Extract the (X, Y) coordinate from the center of the cell holding the provided text.  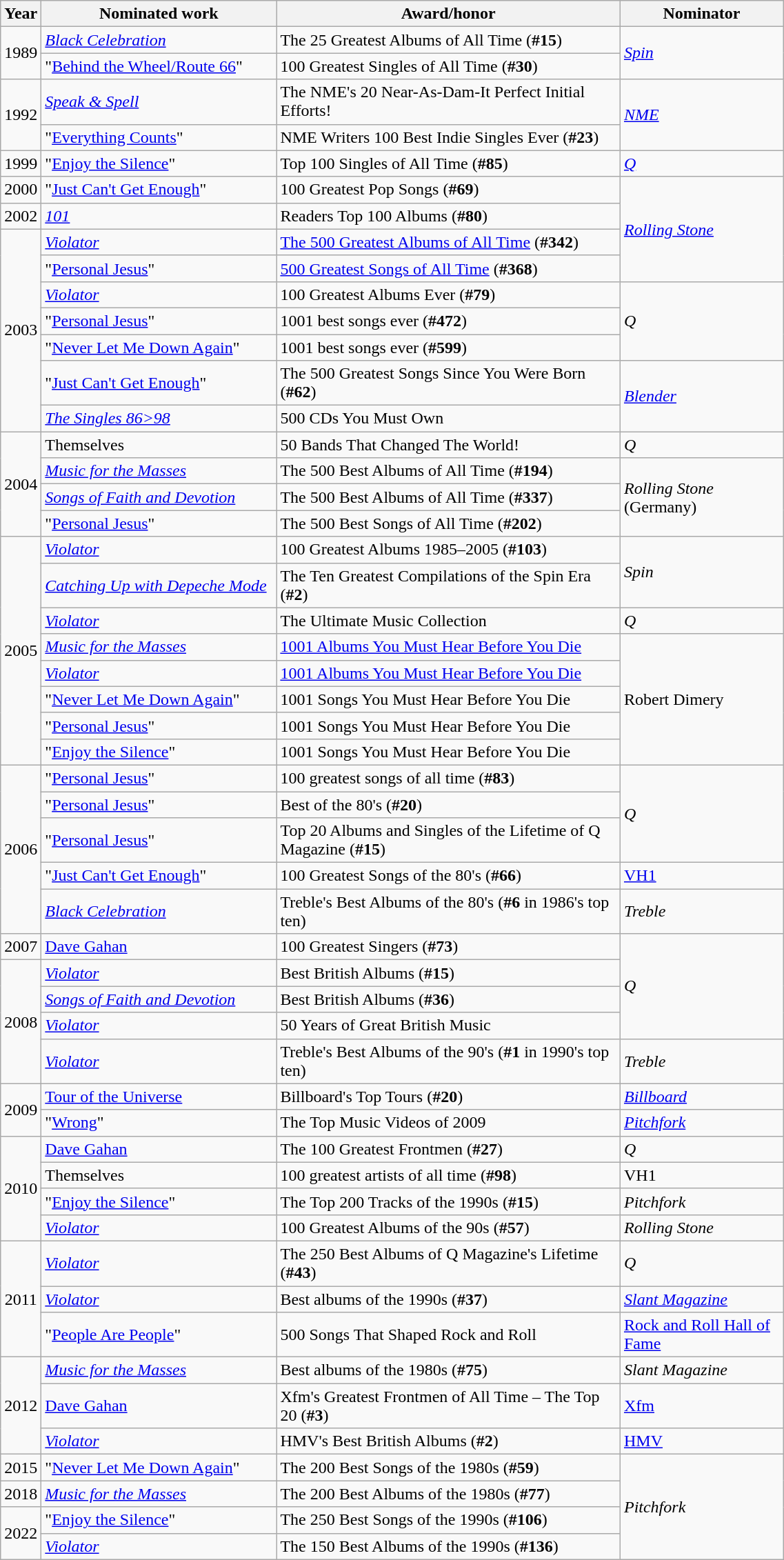
"People Are People" (159, 1335)
1999 (21, 163)
Catching Up with Depeche Mode (159, 585)
Best albums of the 1990s (#37) (448, 1299)
2002 (21, 216)
Blender (701, 396)
Top 100 Singles of All Time (#85) (448, 163)
The Singles 86>98 (159, 419)
Nominator (701, 14)
Speak & Spell (159, 102)
101 (159, 216)
The 500 Best Albums of All Time (#337) (448, 497)
Tour of the Universe (159, 1097)
Top 20 Albums and Singles of the Lifetime of Q Magazine (#15) (448, 840)
50 Bands That Changed The World! (448, 445)
Xfm's Greatest Frontmen of All Time – The Top 20 (#3) (448, 1406)
1992 (21, 114)
The 500 Best Songs of All Time (#202) (448, 523)
500 CDs You Must Own (448, 419)
500 Greatest Songs of All Time (#368) (448, 268)
2011 (21, 1299)
Billboard (701, 1097)
Nominated work (159, 14)
Rock and Roll Hall of Fame (701, 1335)
Best British Albums (#15) (448, 973)
"Wrong" (159, 1123)
The 200 Best Songs of the 1980s (#59) (448, 1468)
2006 (21, 849)
Xfm (701, 1406)
100 Greatest Albums of the 90s (#57) (448, 1228)
2004 (21, 484)
Award/honor (448, 14)
500 Songs That Shaped Rock and Roll (448, 1335)
The 500 Greatest Songs Since You Were Born (#62) (448, 383)
The 25 Greatest Albums of All Time (#15) (448, 40)
100 Greatest Songs of the 80's (#66) (448, 876)
Best British Albums (#36) (448, 999)
HMV's Best British Albums (#2) (448, 1441)
2022 (21, 1533)
The 500 Best Albums of All Time (#194) (448, 471)
100 Greatest Singles of All Time (#30) (448, 66)
Billboard's Top Tours (#20) (448, 1097)
The Top Music Videos of 2009 (448, 1123)
100 greatest songs of all time (#83) (448, 778)
The 250 Best Albums of Q Magazine's Lifetime (#43) (448, 1263)
Robert Dimery (701, 699)
100 Greatest Albums Ever (#79) (448, 294)
Treble's Best Albums of the 90's (#1 in 1990's top ten) (448, 1061)
100 Greatest Singers (#73) (448, 947)
2010 (21, 1188)
Rolling Stone (Germany) (701, 497)
The 100 Greatest Frontmen (#27) (448, 1149)
The Top 200 Tracks of the 1990s (#15) (448, 1201)
"Everything Counts" (159, 137)
The Ten Greatest Compilations of the Spin Era (#2) (448, 585)
2007 (21, 947)
1001 best songs ever (#472) (448, 321)
50 Years of Great British Music (448, 1026)
2018 (21, 1494)
Best albums of the 1980s (#75) (448, 1370)
Best of the 80's (#20) (448, 805)
The Ultimate Music Collection (448, 621)
The 150 Best Albums of the 1990s (#136) (448, 1546)
"Behind the Wheel/Route 66" (159, 66)
The 500 Greatest Albums of All Time (#342) (448, 242)
Readers Top 100 Albums (#80) (448, 216)
100 Greatest Pop Songs (#69) (448, 190)
2015 (21, 1468)
The 200 Best Albums of the 1980s (#77) (448, 1494)
Treble's Best Albums of the 80's (#6 in 1986's top ten) (448, 912)
2005 (21, 651)
2008 (21, 1022)
2000 (21, 190)
NME Writers 100 Best Indie Singles Ever (#23) (448, 137)
100 greatest artists of all time (#98) (448, 1175)
2009 (21, 1110)
1001 best songs ever (#599) (448, 347)
2003 (21, 330)
100 Greatest Albums 1985–2005 (#103) (448, 550)
1989 (21, 53)
Year (21, 14)
The NME's 20 Near-As-Dam-It Perfect Initial Efforts! (448, 102)
NME (701, 114)
2012 (21, 1406)
HMV (701, 1441)
The 250 Best Songs of the 1990s (#106) (448, 1520)
